Extract the [X, Y] coordinate from the center of the cell holding the provided text.  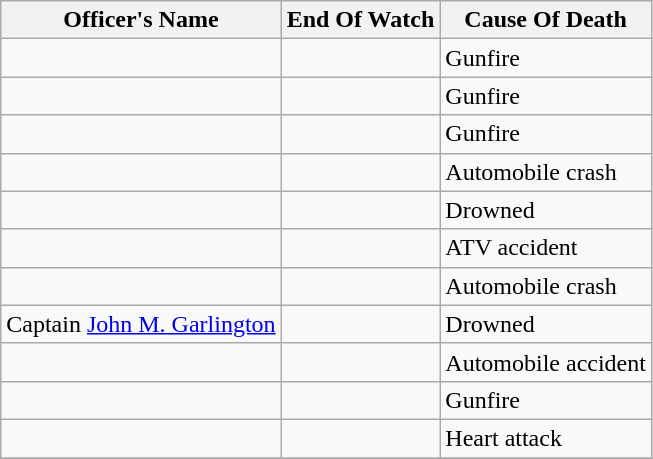
ATV accident [546, 248]
Officer's Name [141, 20]
Heart attack [546, 438]
Captain John M. Garlington [141, 324]
Automobile accident [546, 362]
End Of Watch [360, 20]
Cause Of Death [546, 20]
